Determine the [x, y] coordinate at the center of the cell enclosing the given text.  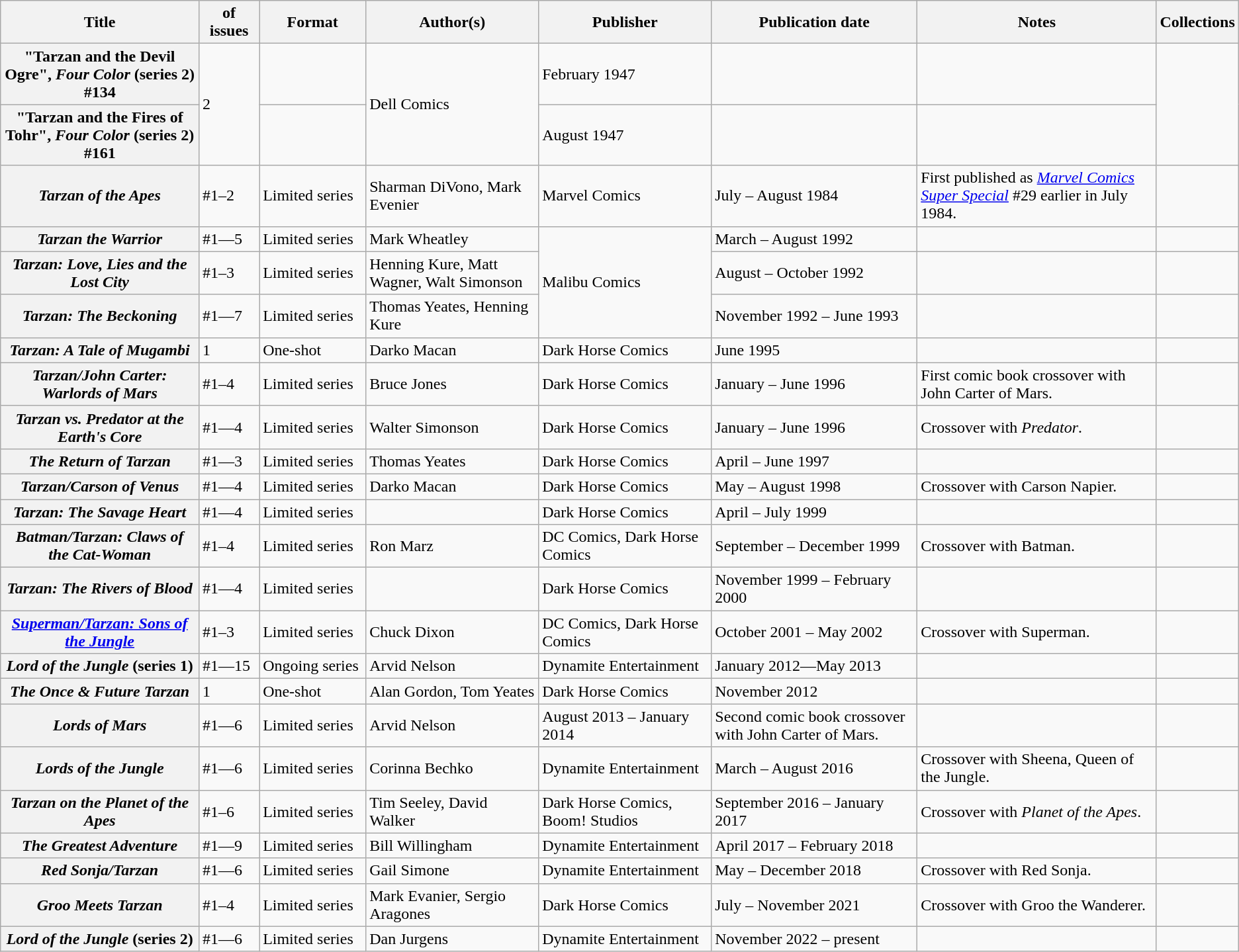
Mark Evanier, Sergio Aragones [453, 905]
Lords of the Jungle [100, 769]
Groo Meets Tarzan [100, 905]
Bill Willingham [453, 845]
Dell Comics [453, 105]
September 2016 – January 2017 [814, 811]
Publisher [625, 22]
Crossover with Predator. [1036, 427]
The Return of Tarzan [100, 461]
Tarzan/Carson of Venus [100, 486]
October 2001 – May 2002 [814, 632]
Tim Seeley, David Walker [453, 811]
August – October 1992 [814, 273]
Format [312, 22]
Thomas Yeates, Henning Kure [453, 316]
First published as Marvel Comics Super Special #29 earlier in July 1984. [1036, 196]
Tarzan: The Rivers of Blood [100, 589]
April – June 1997 [814, 461]
May – August 1998 [814, 486]
August 1947 [625, 135]
Walter Simonson [453, 427]
Batman/Tarzan: Claws of the Cat-Woman [100, 546]
#1—5 [229, 239]
#1–2 [229, 196]
#1—9 [229, 845]
Marvel Comics [625, 196]
Tarzan vs. Predator at the Earth's Core [100, 427]
Corinna Bechko [453, 769]
Thomas Yeates [453, 461]
November 1999 – February 2000 [814, 589]
Tarzan of the Apes [100, 196]
Dark Horse Comics, Boom! Studios [625, 811]
Ongoing series [312, 666]
Gail Simone [453, 871]
The Greatest Adventure [100, 845]
July – August 1984 [814, 196]
Sharman DiVono, Mark Evenier [453, 196]
#1—3 [229, 461]
First comic book crossover with John Carter of Mars. [1036, 384]
April 2017 – February 2018 [814, 845]
Superman/Tarzan: Sons of the Jungle [100, 632]
Lord of the Jungle (series 1) [100, 666]
Dan Jurgens [453, 939]
February 1947 [625, 74]
Publication date [814, 22]
Collections [1197, 22]
Tarzan: A Tale of Mugambi [100, 350]
Bruce Jones [453, 384]
Author(s) [453, 22]
2 [229, 105]
Tarzan/John Carter: Warlords of Mars [100, 384]
#1—7 [229, 316]
Tarzan on the Planet of the Apes [100, 811]
Crossover with Sheena, Queen of the Jungle. [1036, 769]
September – December 1999 [814, 546]
March – August 2016 [814, 769]
January 2012—May 2013 [814, 666]
Henning Kure, Matt Wagner, Walt Simonson [453, 273]
Crossover with Planet of the Apes. [1036, 811]
Lords of Mars [100, 725]
Crossover with Superman. [1036, 632]
Crossover with Carson Napier. [1036, 486]
The Once & Future Tarzan [100, 691]
Malibu Comics [625, 282]
Tarzan: Love, Lies and the Lost City [100, 273]
Crossover with Batman. [1036, 546]
May – December 2018 [814, 871]
August 2013 – January 2014 [625, 725]
Notes [1036, 22]
November 1992 – June 1993 [814, 316]
Second comic book crossover with John Carter of Mars. [814, 725]
"Tarzan and the Devil Ogre", Four Color (series 2) #134 [100, 74]
Red Sonja/Tarzan [100, 871]
Crossover with Red Sonja. [1036, 871]
Tarzan: The Beckoning [100, 316]
March – August 1992 [814, 239]
Crossover with Groo the Wanderer. [1036, 905]
of issues [229, 22]
July – November 2021 [814, 905]
June 1995 [814, 350]
"Tarzan and the Fires of Tohr", Four Color (series 2) #161 [100, 135]
November 2012 [814, 691]
Mark Wheatley [453, 239]
Tarzan: The Savage Heart [100, 511]
Alan Gordon, Tom Yeates [453, 691]
Chuck Dixon [453, 632]
#1—15 [229, 666]
Ron Marz [453, 546]
Tarzan the Warrior [100, 239]
April – July 1999 [814, 511]
#1–6 [229, 811]
Title [100, 22]
November 2022 – present [814, 939]
Lord of the Jungle (series 2) [100, 939]
